Output the [X, Y] coordinate of the center of the cell containing the given text.  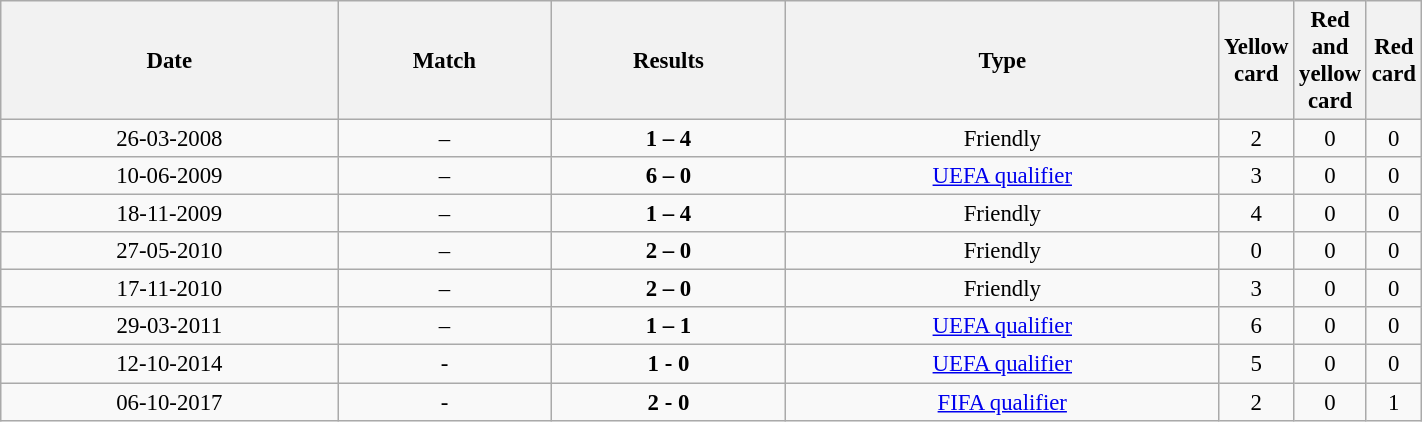
5 [1256, 364]
27-05-2010 [170, 251]
12-10-2014 [170, 364]
Yellow card [1256, 60]
10-06-2009 [170, 176]
1 - 0 [668, 364]
FIFA qualifier [1002, 402]
Red and yellow card [1330, 60]
29-03-2011 [170, 327]
Type [1002, 60]
26-03-2008 [170, 139]
1 [1394, 402]
Date [170, 60]
Match [444, 60]
18-11-2009 [170, 214]
1 – 1 [668, 327]
Red card [1394, 60]
6 [1256, 327]
Results [668, 60]
17-11-2010 [170, 289]
6 – 0 [668, 176]
2 - 0 [668, 402]
4 [1256, 214]
06-10-2017 [170, 402]
